Detect which cell encompasses the target text, then output its [x, y] center coordinate. 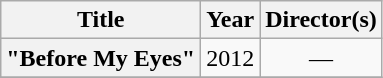
Year [230, 20]
Director(s) [322, 20]
"Before My Eyes" [101, 58]
2012 [230, 58]
Title [101, 20]
— [322, 58]
